Determine the (X, Y) coordinate at the center of the cell enclosing the given text.  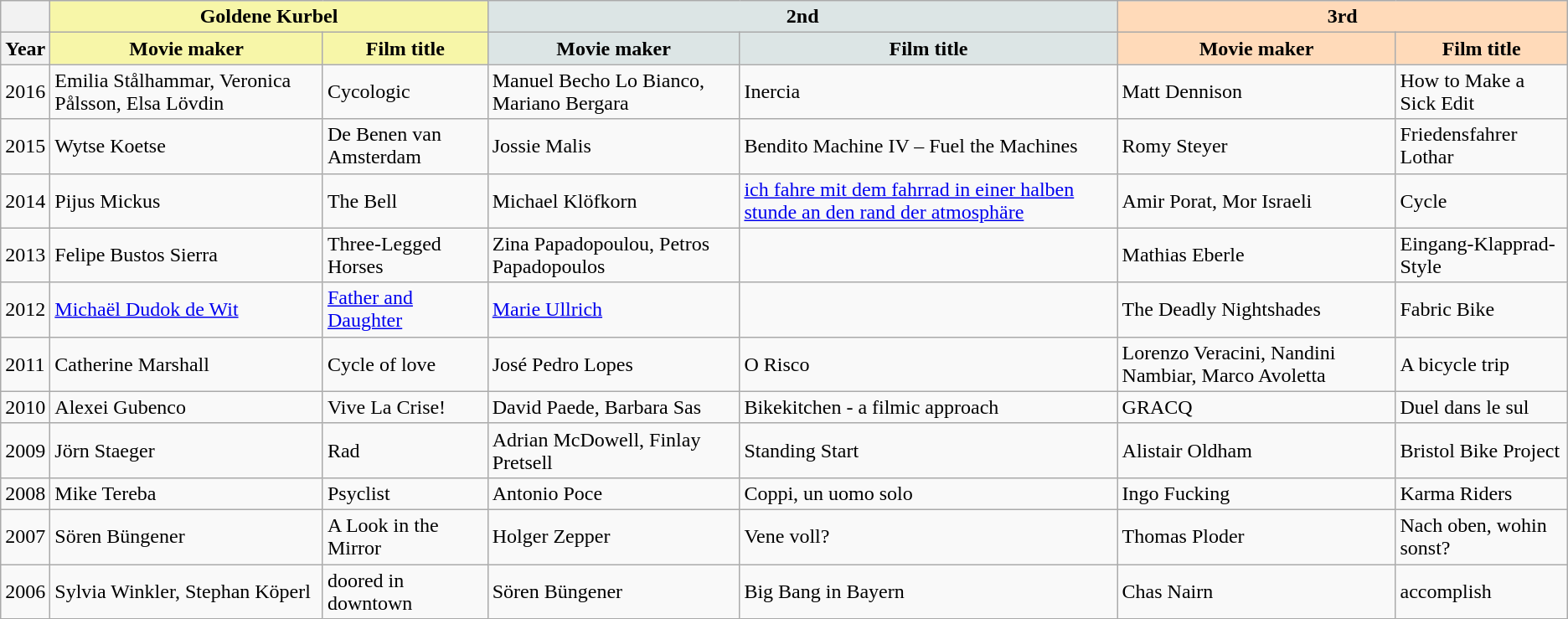
Eingang-Klapprad-Style (1481, 255)
Cycologic (405, 92)
Goldene Kurbel (269, 17)
ich fahre mit dem fahrrad in einer halben stunde an den rand der atmosphäre (928, 201)
Jossie Malis (613, 146)
Romy Steyer (1256, 146)
Pijus Mickus (187, 201)
2012 (25, 310)
José Pedro Lopes (613, 364)
David Paede, Barbara Sas (613, 407)
Jörn Staeger (187, 451)
2nd (802, 17)
Emilia Stålhammar, Veronica Pålsson, Elsa Lövdin (187, 92)
Nach oben, wohin sonst? (1481, 536)
De Benen van Amsterdam (405, 146)
Antonio Poce (613, 493)
Bendito Machine IV – Fuel the Machines (928, 146)
The Deadly Nightshades (1256, 310)
Wytse Koetse (187, 146)
Three-Legged Horses (405, 255)
Catherine Marshall (187, 364)
Matt Dennison (1256, 92)
3rd (1342, 17)
Felipe Bustos Sierra (187, 255)
O Risco (928, 364)
2013 (25, 255)
Big Bang in Bayern (928, 591)
Adrian McDowell, Finlay Pretsell (613, 451)
Bristol Bike Project (1481, 451)
Inercia (928, 92)
Karma Riders (1481, 493)
GRACQ (1256, 407)
2016 (25, 92)
Lorenzo Veracini, Nandini Nambiar, Marco Avoletta (1256, 364)
Standing Start (928, 451)
2015 (25, 146)
Mathias Eberle (1256, 255)
Rad (405, 451)
Bikekitchen - a filmic approach (928, 407)
Manuel Becho Lo Bianco, Mariano Bergara (613, 92)
Michaël Dudok de Wit (187, 310)
Thomas Ploder (1256, 536)
2007 (25, 536)
Friedensfahrer Lothar (1481, 146)
Mike Tereba (187, 493)
The Bell (405, 201)
A Look in the Mirror (405, 536)
Father and Daughter (405, 310)
2006 (25, 591)
Chas Nairn (1256, 591)
Alistair Oldham (1256, 451)
Ingo Fucking (1256, 493)
doored in downtown (405, 591)
2011 (25, 364)
Vive La Crise! (405, 407)
Marie Ullrich (613, 310)
Michael Klöfkorn (613, 201)
Psyclist (405, 493)
Year (25, 49)
Cycle of love (405, 364)
Amir Porat, Mor Israeli (1256, 201)
Holger Zepper (613, 536)
Duel dans le sul (1481, 407)
Alexei Gubenco (187, 407)
A bicycle trip (1481, 364)
accomplish (1481, 591)
Sylvia Winkler, Stephan Köperl (187, 591)
2009 (25, 451)
Cycle (1481, 201)
Fabric Bike (1481, 310)
Vene voll? (928, 536)
How to Make a Sick Edit (1481, 92)
Zina Papadopoulou, Petros Papadopoulos (613, 255)
2008 (25, 493)
Coppi, un uomo solo (928, 493)
2010 (25, 407)
2014 (25, 201)
